Search for the cell housing the specified text and yield its [x, y] center coordinate. 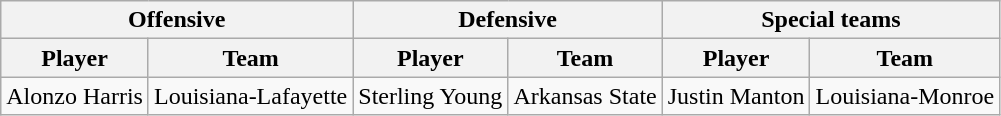
Defensive [508, 20]
Offensive [177, 20]
Arkansas State [585, 96]
Special teams [830, 20]
Louisiana-Lafayette [250, 96]
Alonzo Harris [75, 96]
Louisiana-Monroe [905, 96]
Sterling Young [430, 96]
Justin Manton [736, 96]
